Return the [x, y] coordinate for the center point of the cell that contains the specified text.  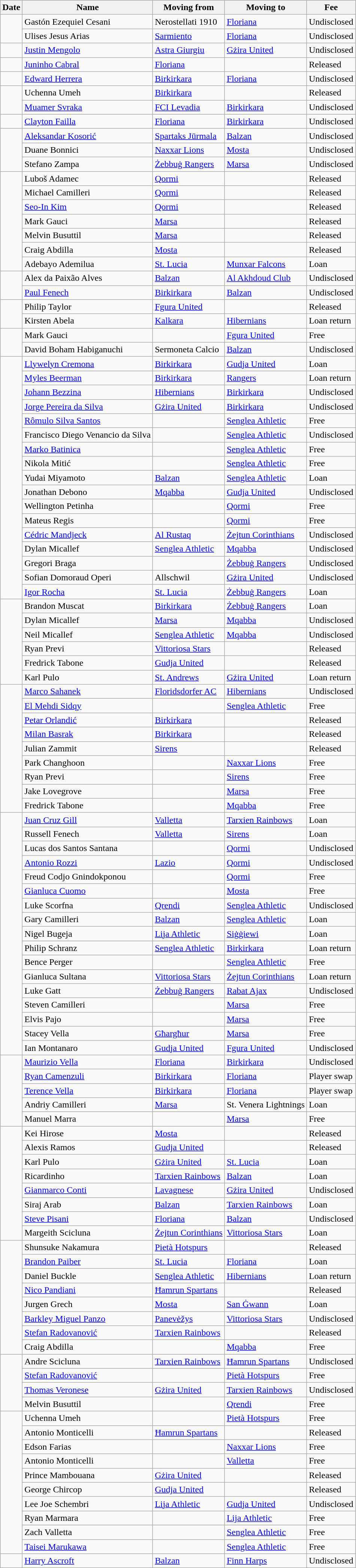
Spartaks Jūrmala [189, 136]
Freud Codjo Gnindokponou [88, 877]
Michael Camilleri [88, 193]
Fee [331, 7]
Paul Fenech [88, 292]
El Mehdi Sidqy [88, 706]
Ulises Jesus Arias [88, 36]
Jurgen Grech [88, 1304]
Date [11, 7]
Terence Vella [88, 1091]
Julian Zammit [88, 748]
Igor Rocha [88, 592]
Allschwil [189, 577]
Shunsuke Nakamura [88, 1247]
Stefano Zampa [88, 164]
Bence Perger [88, 962]
Luboš Adamec [88, 179]
Rangers [265, 378]
Lazio [189, 862]
Philip Taylor [88, 307]
Lavagnese [189, 1190]
Ian Montanaro [88, 1048]
Andre Scicluna [88, 1361]
Edward Herrera [88, 79]
Barkley Miguel Panzo [88, 1318]
Steven Camilleri [88, 1005]
Rabat Ajax [265, 991]
Għargħur [189, 1033]
Marko Batinica [88, 449]
Luke Gatt [88, 991]
Francisco Diego Venancio da Silva [88, 435]
Antonio Rozzi [88, 862]
Nigel Bugeja [88, 934]
St. Venera Lightnings [265, 1105]
Philip Schranz [88, 948]
San Ġwann [265, 1304]
Juninho Cabral [88, 64]
Seo-In Kim [88, 207]
Duane Bonnici [88, 150]
Brandon Paiber [88, 1261]
Aleksandar Kosorić [88, 136]
Alexis Ramos [88, 1148]
Justin Mengolo [88, 50]
Gianmarco Conti [88, 1190]
Kalkara [189, 321]
Sarmiento [189, 36]
Gianluca Cuomo [88, 891]
Clayton Failla [88, 121]
Nico Pandiani [88, 1290]
Ricardinho [88, 1176]
Andriy Camilleri [88, 1105]
Russell Fenech [88, 834]
Floridsdorfer AC [189, 692]
Munxar Falcons [265, 264]
Rômulo Silva Santos [88, 421]
Maurizio Vella [88, 1062]
Sermoneta Calcio [189, 349]
Lee Joe Schembri [88, 1504]
Juan Cruz Gill [88, 820]
Sofian Domoraud Operi [88, 577]
Llywelyn Cremona [88, 364]
Nikola Mitić [88, 464]
Margeith Scicluna [88, 1233]
Petar Orlandić [88, 720]
Elvis Pajo [88, 1019]
Taisei Marukawa [88, 1547]
Thomas Veronese [88, 1390]
Ryan Camenzuli [88, 1076]
Cédric Mandjeck [88, 535]
Jonathan Debono [88, 492]
Adebayo Ademilua [88, 264]
Park Changhoon [88, 763]
Prince Mambouana [88, 1475]
Gary Camilleri [88, 920]
Alex da Paixão Alves [88, 278]
Siraj Arab [88, 1204]
Astra Giurgiu [189, 50]
Steve Pisani [88, 1219]
Daniel Buckle [88, 1276]
Luke Scorfna [88, 905]
Edson Farias [88, 1447]
Kei Hirose [88, 1133]
Name [88, 7]
Finn Harps [265, 1561]
Kirsten Abela [88, 321]
Siġġiewi [265, 934]
Harry Ascroft [88, 1561]
Gianluca Sultana [88, 976]
Lucas dos Santos Santana [88, 848]
FCI Levadia [189, 107]
Jorge Pereira da Silva [88, 406]
Manuel Marra [88, 1119]
David Boham Habiganuchi [88, 349]
Ryan Marmara [88, 1518]
Mateus Regis [88, 520]
Nerostellati 1910 [189, 22]
Myles Beerman [88, 378]
Gastón Ezequiel Cesani [88, 22]
Moving to [265, 7]
Al Rustaq [189, 535]
Yudai Miyamoto [88, 478]
George Chircop [88, 1489]
St. Andrews [189, 677]
Johann Bezzina [88, 392]
Brandon Muscat [88, 606]
Jake Lovegrove [88, 791]
Milan Basrak [88, 734]
Muamer Svraka [88, 107]
Wellington Petinha [88, 506]
Neil Micallef [88, 635]
Al Akhdoud Club [265, 278]
Gregori Braga [88, 563]
Moving from [189, 7]
Zach Valletta [88, 1532]
Panevėžys [189, 1318]
Stacey Vella [88, 1033]
Marco Sahanek [88, 692]
